Capture the cell that displays the provided text and extract its (X, Y) central coordinate. 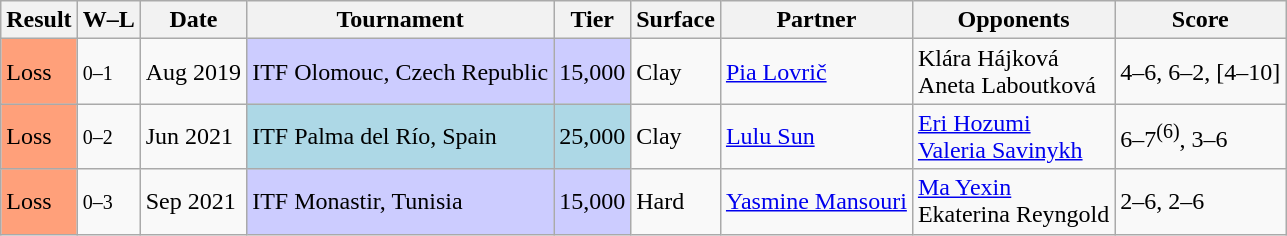
Surface (676, 20)
Opponents (1013, 20)
Yasmine Mansouri (816, 202)
Result (39, 20)
Date (193, 20)
0–1 (108, 72)
6–7(6), 3–6 (1200, 136)
Tournament (400, 20)
Hard (676, 202)
0–2 (108, 136)
Eri Hozumi Valeria Savinykh (1013, 136)
Pia Lovrič (816, 72)
Jun 2021 (193, 136)
25,000 (592, 136)
Lulu Sun (816, 136)
Aug 2019 (193, 72)
ITF Monastir, Tunisia (400, 202)
ITF Palma del Río, Spain (400, 136)
Sep 2021 (193, 202)
Ma Yexin Ekaterina Reyngold (1013, 202)
4–6, 6–2, [4–10] (1200, 72)
Score (1200, 20)
2–6, 2–6 (1200, 202)
ITF Olomouc, Czech Republic (400, 72)
Tier (592, 20)
Klára Hájková Aneta Laboutková (1013, 72)
W–L (108, 20)
Partner (816, 20)
0–3 (108, 202)
